Scan for the cell matching the given text and deliver its [x, y] coordinate at center. 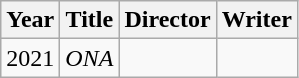
Director [168, 20]
Year [30, 20]
ONA [90, 58]
Title [90, 20]
Writer [256, 20]
2021 [30, 58]
